For the text-containing cell, return its midpoint in (X, Y) coordinate format. 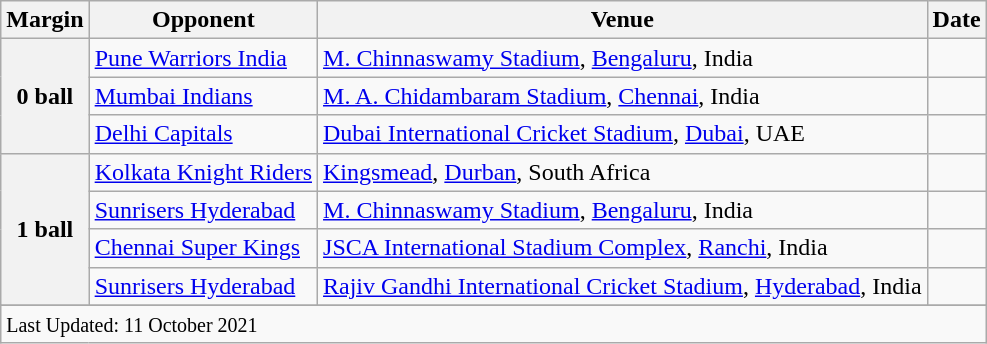
Last Updated: 11 October 2021 (494, 324)
Margin (45, 20)
Date (956, 20)
JSCA International Stadium Complex, Ranchi, India (623, 248)
Opponent (203, 20)
0 ball (45, 96)
Pune Warriors India (203, 58)
M. A. Chidambaram Stadium, Chennai, India (623, 96)
Dubai International Cricket Stadium, Dubai, UAE (623, 134)
Delhi Capitals (203, 134)
1 ball (45, 229)
Mumbai Indians (203, 96)
Chennai Super Kings (203, 248)
Kolkata Knight Riders (203, 172)
Rajiv Gandhi International Cricket Stadium, Hyderabad, India (623, 286)
Venue (623, 20)
Kingsmead, Durban, South Africa (623, 172)
